Extract the (X, Y) coordinate from the center of the cell holding the provided text.  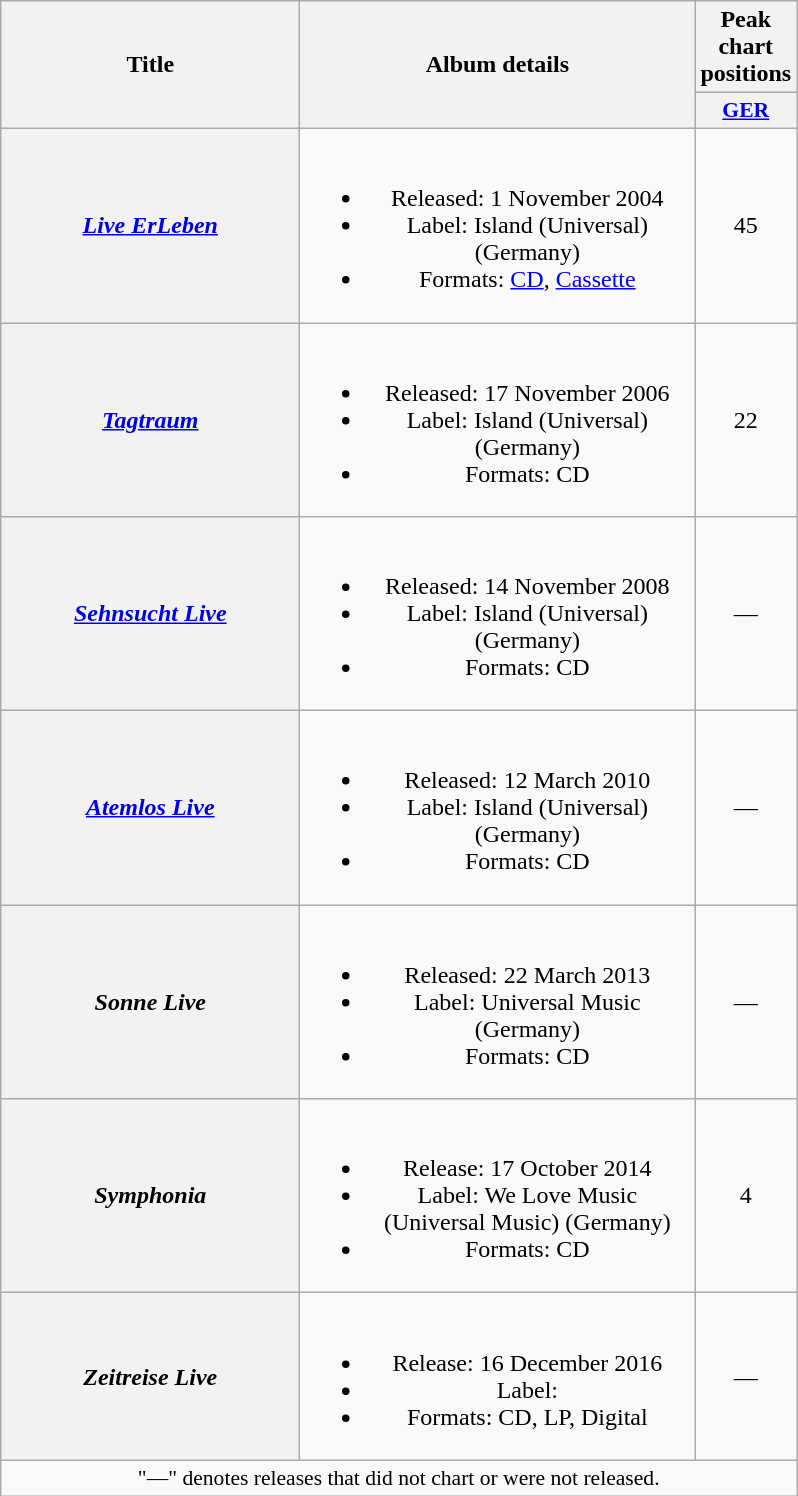
Release: 16 December 2016Label:Formats: CD, LP, Digital (498, 1376)
Tagtraum (150, 419)
Released: 12 March 2010Label: Island (Universal) (Germany)Formats: CD (498, 808)
Sehnsucht Live (150, 614)
"—" denotes releases that did not chart or were not released. (399, 1478)
Released: 17 November 2006Label: Island (Universal) (Germany)Formats: CD (498, 419)
Title (150, 65)
Released: 1 November 2004Label: Island (Universal) (Germany)Formats: CD, Cassette (498, 225)
Atemlos Live (150, 808)
Sonne Live (150, 1002)
Released: 22 March 2013Label: Universal Music (Germany)Formats: CD (498, 1002)
Live ErLeben (150, 225)
Peak chart positions (746, 47)
Album details (498, 65)
GER (746, 111)
Symphonia (150, 1196)
Release: 17 October 2014Label: We Love Music (Universal Music) (Germany)Formats: CD (498, 1196)
45 (746, 225)
22 (746, 419)
Released: 14 November 2008Label: Island (Universal) (Germany)Formats: CD (498, 614)
4 (746, 1196)
Zeitreise Live (150, 1376)
